Scan for the cell matching the given text and deliver its [x, y] coordinate at center. 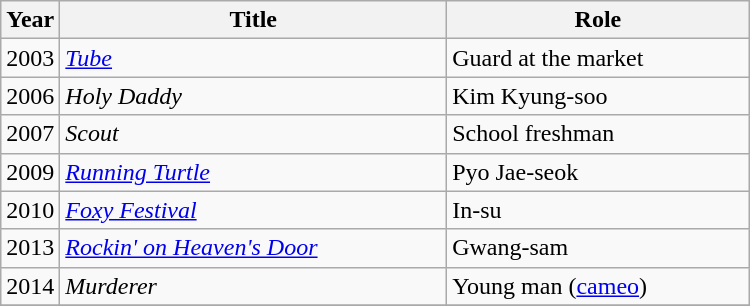
Foxy Festival [254, 210]
Young man (cameo) [598, 286]
Guard at the market [598, 58]
2003 [30, 58]
Pyo Jae-seok [598, 172]
2010 [30, 210]
2009 [30, 172]
2006 [30, 96]
In-su [598, 210]
2013 [30, 248]
Year [30, 20]
Tube [254, 58]
Murderer [254, 286]
Rockin' on Heaven's Door [254, 248]
Scout [254, 134]
Holy Daddy [254, 96]
Gwang-sam [598, 248]
School freshman [598, 134]
Role [598, 20]
Kim Kyung-soo [598, 96]
2007 [30, 134]
Running Turtle [254, 172]
2014 [30, 286]
Title [254, 20]
